Identify which cell holds the provided text, then report its (x, y) central coordinate. 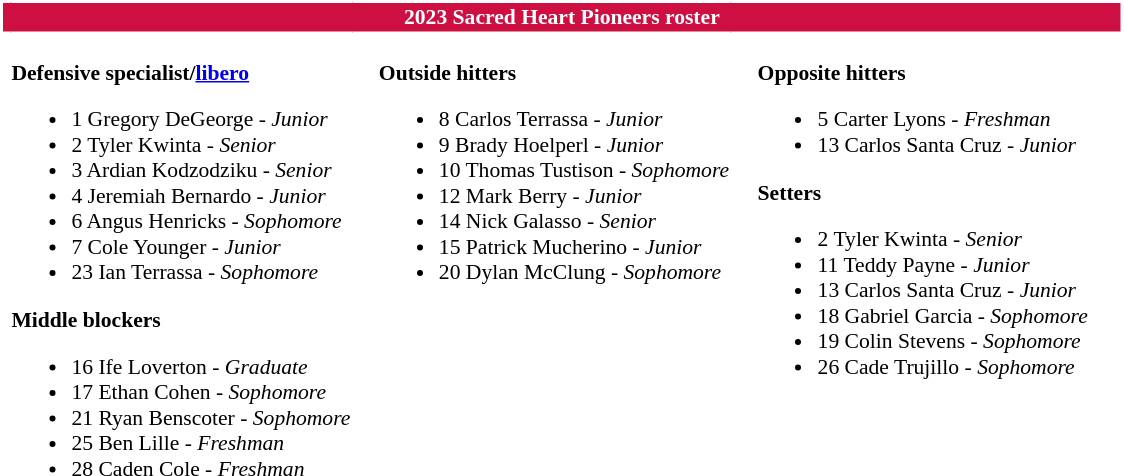
2023 Sacred Heart Pioneers roster (562, 18)
